Detect which cell encompasses the target text, then output its [X, Y] center coordinate. 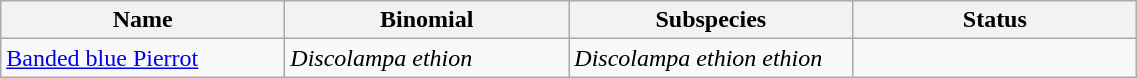
Name [143, 20]
Discolampa ethion [427, 58]
Banded blue Pierrot [143, 58]
Status [995, 20]
Binomial [427, 20]
Discolampa ethion ethion [711, 58]
Subspecies [711, 20]
